Capture the cell that displays the provided text and extract its [X, Y] central coordinate. 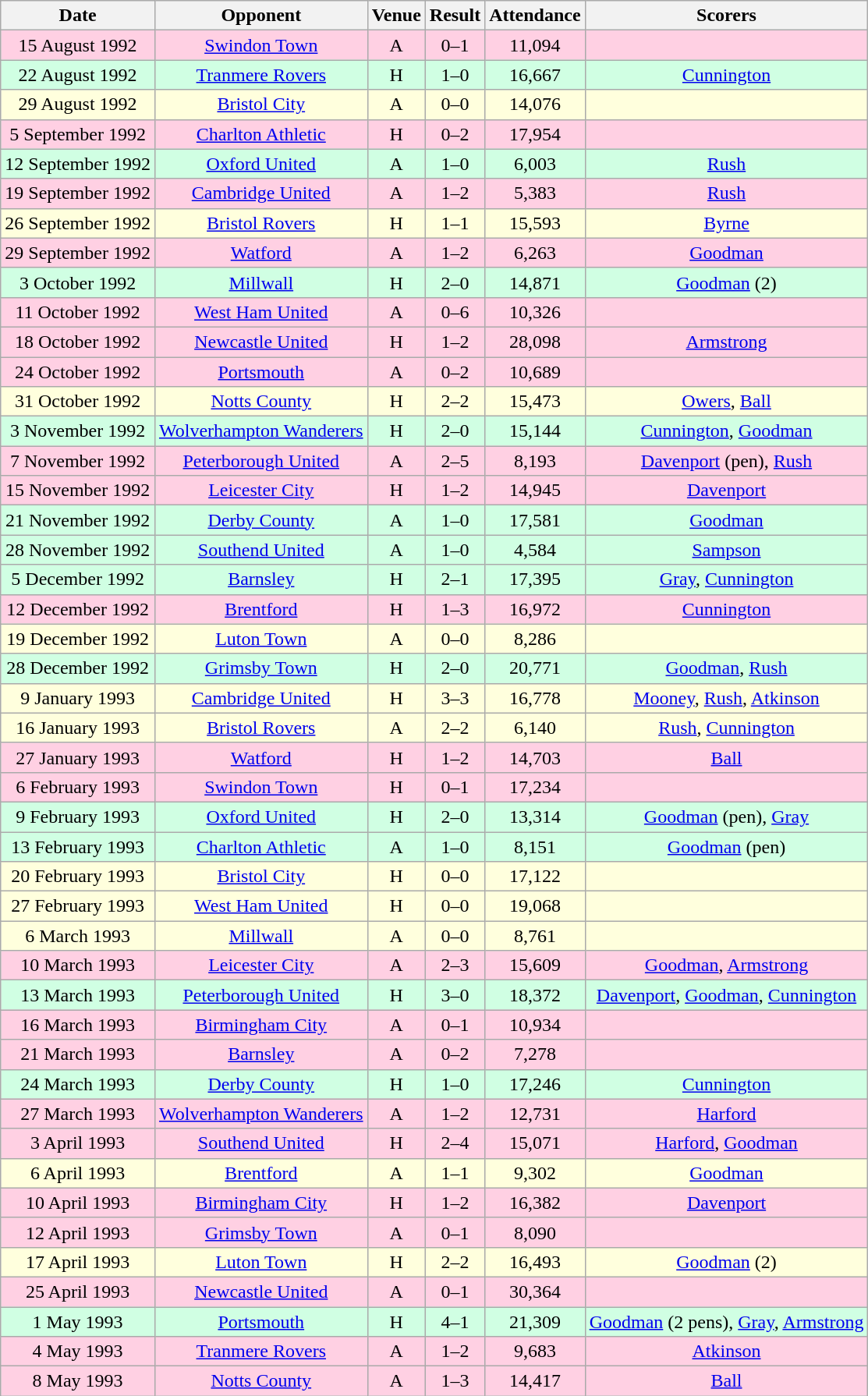
17,122 [535, 877]
11 October 1992 [78, 312]
30,364 [535, 1291]
7,278 [535, 1054]
9,302 [535, 1173]
Date [78, 16]
5 September 1992 [78, 134]
14,871 [535, 282]
10,689 [535, 372]
6 March 1993 [78, 936]
15,071 [535, 1143]
Cunnington, Goodman [727, 431]
28,098 [535, 342]
Goodman (2 pens), Gray, Armstrong [727, 1322]
12 April 1993 [78, 1232]
6,003 [535, 164]
Harford [727, 1114]
4–1 [455, 1322]
17,246 [535, 1084]
Owers, Ball [727, 402]
7 November 1992 [78, 461]
8,761 [535, 936]
17 April 1993 [78, 1262]
Goodman, Rush [727, 668]
24 October 1992 [78, 372]
Rush, Cunnington [727, 728]
2–4 [455, 1143]
2–3 [455, 966]
12,731 [535, 1114]
18,372 [535, 995]
0–6 [455, 312]
13 February 1993 [78, 846]
8,286 [535, 639]
8,193 [535, 461]
16,493 [535, 1262]
27 February 1993 [78, 906]
10,934 [535, 1025]
17,234 [535, 787]
15,609 [535, 966]
12 December 1992 [78, 609]
8 May 1993 [78, 1381]
6 February 1993 [78, 787]
3 October 1992 [78, 282]
16,667 [535, 75]
20 February 1993 [78, 877]
Goodman, Armstrong [727, 966]
27 January 1993 [78, 757]
29 August 1992 [78, 105]
8,151 [535, 846]
10 March 1993 [78, 966]
11,094 [535, 45]
17,954 [535, 134]
31 October 1992 [78, 402]
6,263 [535, 253]
2–5 [455, 461]
21 March 1993 [78, 1054]
14,703 [535, 757]
16,778 [535, 698]
Armstrong [727, 342]
17,395 [535, 579]
17,581 [535, 520]
3 April 1993 [78, 1143]
3–3 [455, 698]
21 November 1992 [78, 520]
8,090 [535, 1232]
14,076 [535, 105]
15,593 [535, 223]
Mooney, Rush, Atkinson [727, 698]
29 September 1992 [78, 253]
9,683 [535, 1352]
2–1 [455, 579]
15 August 1992 [78, 45]
9 January 1993 [78, 698]
3 November 1992 [78, 431]
12 September 1992 [78, 164]
27 March 1993 [78, 1114]
3–0 [455, 995]
28 December 1992 [78, 668]
25 April 1993 [78, 1291]
10,326 [535, 312]
19 September 1992 [78, 193]
15,144 [535, 431]
16,972 [535, 609]
15 November 1992 [78, 491]
28 November 1992 [78, 550]
4 May 1993 [78, 1352]
26 September 1992 [78, 223]
18 October 1992 [78, 342]
13,314 [535, 817]
5,383 [535, 193]
Gray, Cunnington [727, 579]
19 December 1992 [78, 639]
5 December 1992 [78, 579]
16 March 1993 [78, 1025]
10 April 1993 [78, 1203]
Attendance [535, 16]
19,068 [535, 906]
20,771 [535, 668]
13 March 1993 [78, 995]
16,382 [535, 1203]
Result [455, 16]
Opponent [260, 16]
Davenport, Goodman, Cunnington [727, 995]
Scorers [727, 16]
6 April 1993 [78, 1173]
4,584 [535, 550]
Atkinson [727, 1352]
Goodman (pen) [727, 846]
Harford, Goodman [727, 1143]
15,473 [535, 402]
Byrne [727, 223]
1 May 1993 [78, 1322]
Goodman (pen), Gray [727, 817]
22 August 1992 [78, 75]
21,309 [535, 1322]
14,417 [535, 1381]
14,945 [535, 491]
Venue [396, 16]
9 February 1993 [78, 817]
Sampson [727, 550]
Davenport (pen), Rush [727, 461]
6,140 [535, 728]
24 March 1993 [78, 1084]
16 January 1993 [78, 728]
